Return the [X, Y] coordinate for the center point of the cell that contains the specified text.  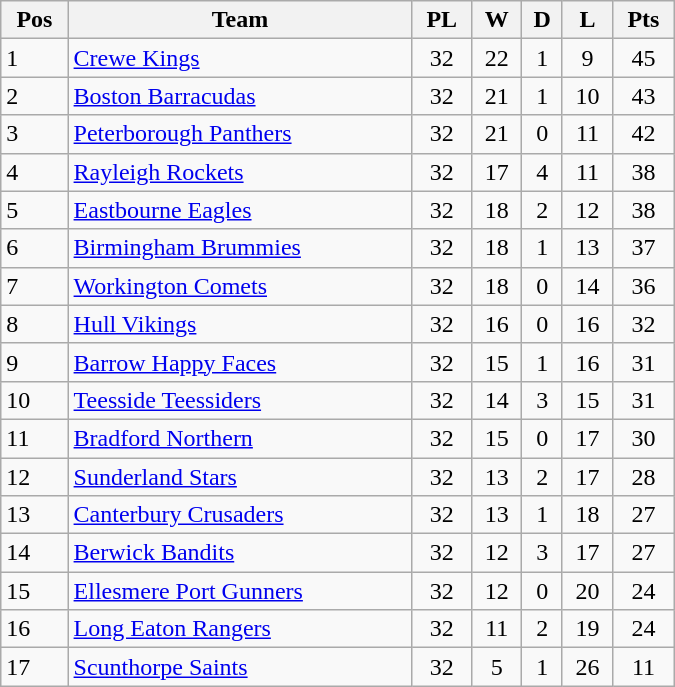
Bradford Northern [240, 438]
Barrow Happy Faces [240, 362]
Pos [34, 20]
Ellesmere Port Gunners [240, 591]
Rayleigh Rockets [240, 172]
Birmingham Brummies [240, 248]
26 [587, 667]
43 [644, 96]
Boston Barracudas [240, 96]
Pts [644, 20]
Canterbury Crusaders [240, 515]
7 [34, 286]
8 [34, 324]
42 [644, 134]
37 [644, 248]
45 [644, 58]
Eastbourne Eagles [240, 210]
22 [497, 58]
Berwick Bandits [240, 553]
W [497, 20]
Scunthorpe Saints [240, 667]
Crewe Kings [240, 58]
19 [587, 629]
Sunderland Stars [240, 477]
Peterborough Panthers [240, 134]
36 [644, 286]
30 [644, 438]
L [587, 20]
Hull Vikings [240, 324]
28 [644, 477]
20 [587, 591]
6 [34, 248]
D [542, 20]
Team [240, 20]
Long Eaton Rangers [240, 629]
PL [442, 20]
Teesside Teessiders [240, 400]
Workington Comets [240, 286]
